Capture the cell that displays the provided text and extract its [x, y] central coordinate. 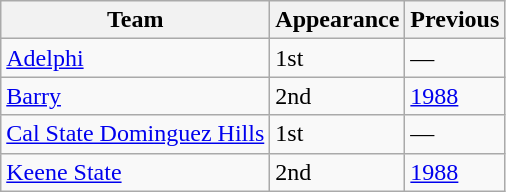
Barry [136, 96]
Previous [455, 20]
Appearance [338, 20]
Team [136, 20]
Adelphi [136, 58]
Cal State Dominguez Hills [136, 134]
Keene State [136, 172]
